Extract the [X, Y] coordinate from the center of the cell holding the provided text.  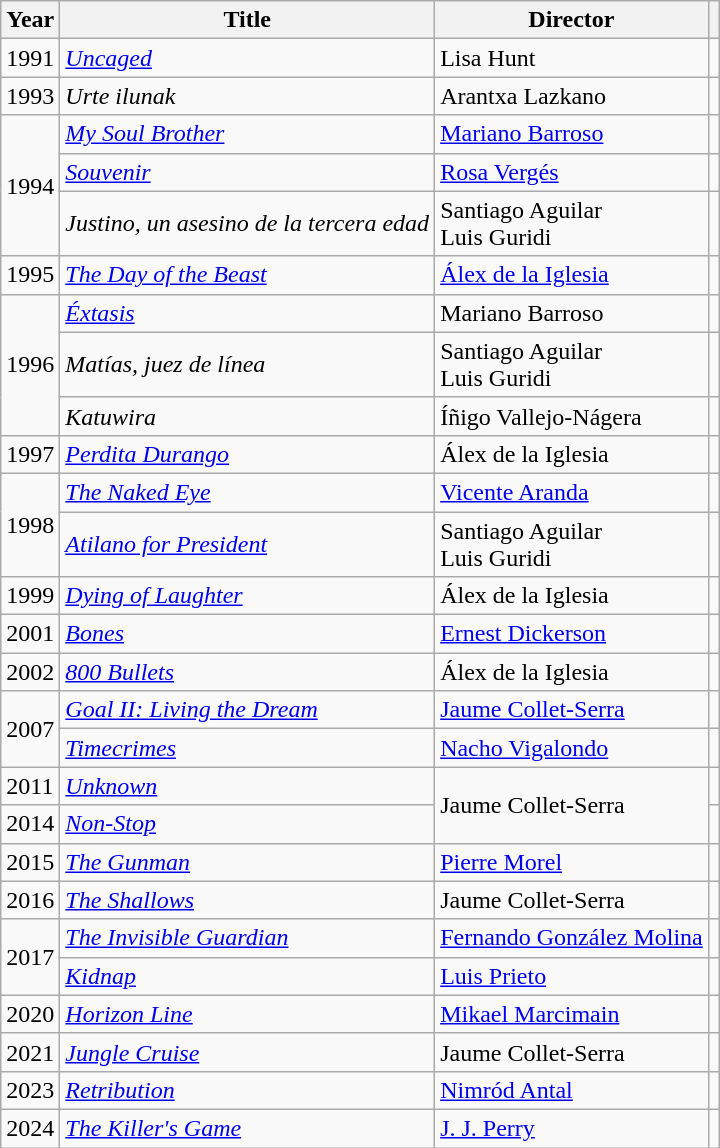
The Gunman [248, 862]
The Invisible Guardian [248, 938]
The Killer's Game [248, 1128]
2007 [30, 729]
Mikael Marcimain [572, 1014]
1997 [30, 454]
2001 [30, 634]
Jungle Cruise [248, 1052]
Kidnap [248, 976]
Retribution [248, 1090]
Nimród Antal [572, 1090]
Timecrimes [248, 748]
Lisa Hunt [572, 58]
1994 [30, 186]
My Soul Brother [248, 134]
Arantxa Lazkano [572, 96]
Title [248, 20]
2021 [30, 1052]
Nacho Vigalondo [572, 748]
Souvenir [248, 172]
Rosa Vergés [572, 172]
1995 [30, 275]
Katuwira [248, 416]
1999 [30, 596]
Justino, un asesino de la tercera edad [248, 224]
Non-Stop [248, 824]
1993 [30, 96]
Year [30, 20]
The Shallows [248, 900]
800 Bullets [248, 672]
2015 [30, 862]
Uncaged [248, 58]
Vicente Aranda [572, 492]
2014 [30, 824]
Perdita Durango [248, 454]
Director [572, 20]
Dying of Laughter [248, 596]
Pierre Morel [572, 862]
Ernest Dickerson [572, 634]
1998 [30, 524]
2016 [30, 900]
2020 [30, 1014]
Unknown [248, 786]
The Day of the Beast [248, 275]
2011 [30, 786]
2023 [30, 1090]
The Naked Eye [248, 492]
Atilano for President [248, 544]
2002 [30, 672]
Éxtasis [248, 313]
Luis Prieto [572, 976]
Horizon Line [248, 1014]
Íñigo Vallejo-Nágera [572, 416]
Bones [248, 634]
1991 [30, 58]
Fernando González Molina [572, 938]
Matías, juez de línea [248, 364]
Goal II: Living the Dream [248, 710]
J. J. Perry [572, 1128]
2024 [30, 1128]
Urte ilunak [248, 96]
1996 [30, 364]
2017 [30, 957]
